Return the (x, y) coordinate for the center point of the cell that contains the specified text.  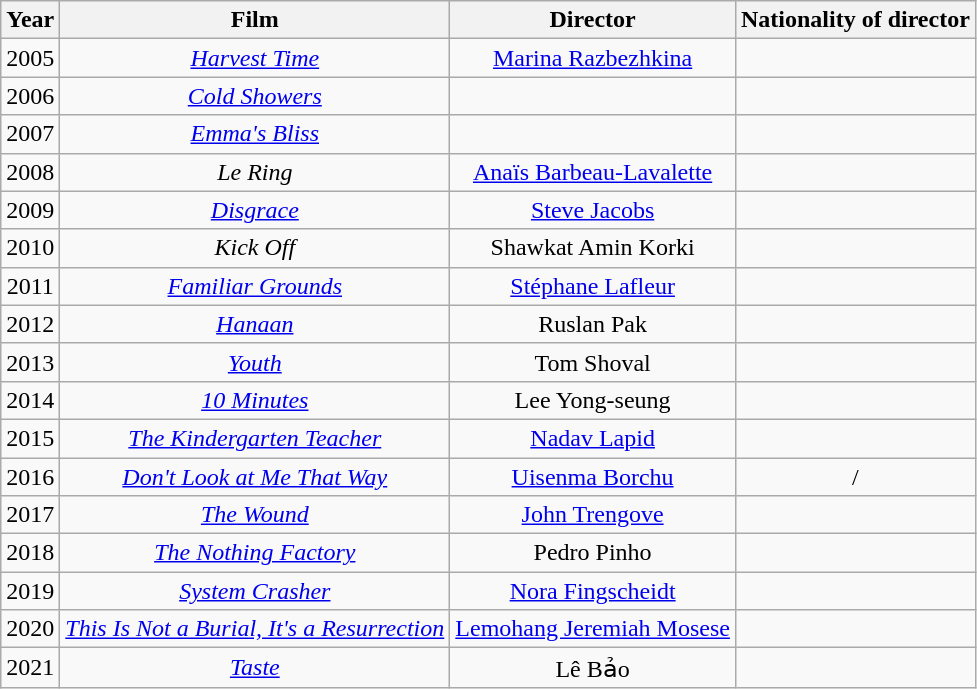
Hanaan (255, 324)
2012 (30, 324)
/ (855, 477)
Steve Jacobs (593, 210)
2010 (30, 248)
Pedro Pinho (593, 553)
The Nothing Factory (255, 553)
Tom Shoval (593, 362)
Director (593, 20)
2014 (30, 400)
2013 (30, 362)
Nationality of director (855, 20)
2005 (30, 58)
2007 (30, 134)
Shawkat Amin Korki (593, 248)
Cold Showers (255, 96)
2016 (30, 477)
2020 (30, 629)
Film (255, 20)
Harvest Time (255, 58)
Le Ring (255, 172)
The Wound (255, 515)
John Trengove (593, 515)
Lemohang Jeremiah Mosese (593, 629)
Lê Bảo (593, 668)
2009 (30, 210)
System Crasher (255, 591)
Ruslan Pak (593, 324)
Youth (255, 362)
Don't Look at Me That Way (255, 477)
Marina Razbezhkina (593, 58)
Disgrace (255, 210)
Nora Fingscheidt (593, 591)
The Kindergarten Teacher (255, 438)
2017 (30, 515)
Uisenma Borchu (593, 477)
Year (30, 20)
2006 (30, 96)
Anaïs Barbeau-Lavalette (593, 172)
2018 (30, 553)
Kick Off (255, 248)
Nadav Lapid (593, 438)
Familiar Grounds (255, 286)
2021 (30, 668)
10 Minutes (255, 400)
2019 (30, 591)
Stéphane Lafleur (593, 286)
2011 (30, 286)
Emma's Bliss (255, 134)
This Is Not a Burial, It's a Resurrection (255, 629)
Taste (255, 668)
2015 (30, 438)
Lee Yong-seung (593, 400)
2008 (30, 172)
